Locate the cell with the specified text and output its [x, y] center coordinate. 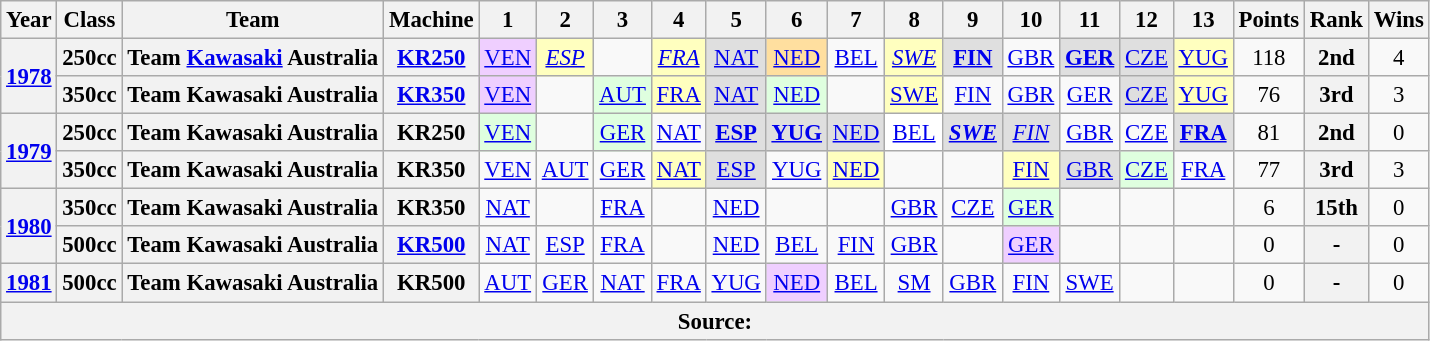
1978 [29, 76]
77 [1268, 170]
118 [1268, 58]
Machine [432, 20]
13 [1203, 20]
Rank [1337, 20]
1981 [29, 283]
7 [856, 20]
Points [1268, 20]
8 [914, 20]
9 [972, 20]
1979 [29, 152]
15th [1337, 208]
Year [29, 20]
76 [1268, 95]
81 [1268, 133]
1 [508, 20]
Team [253, 20]
1980 [29, 226]
SM [914, 283]
11 [1090, 20]
Class [90, 20]
2 [564, 20]
10 [1030, 20]
Wins [1398, 20]
12 [1147, 20]
Source: [715, 321]
5 [736, 20]
